Return (X, Y) of the center of cell containing provided text 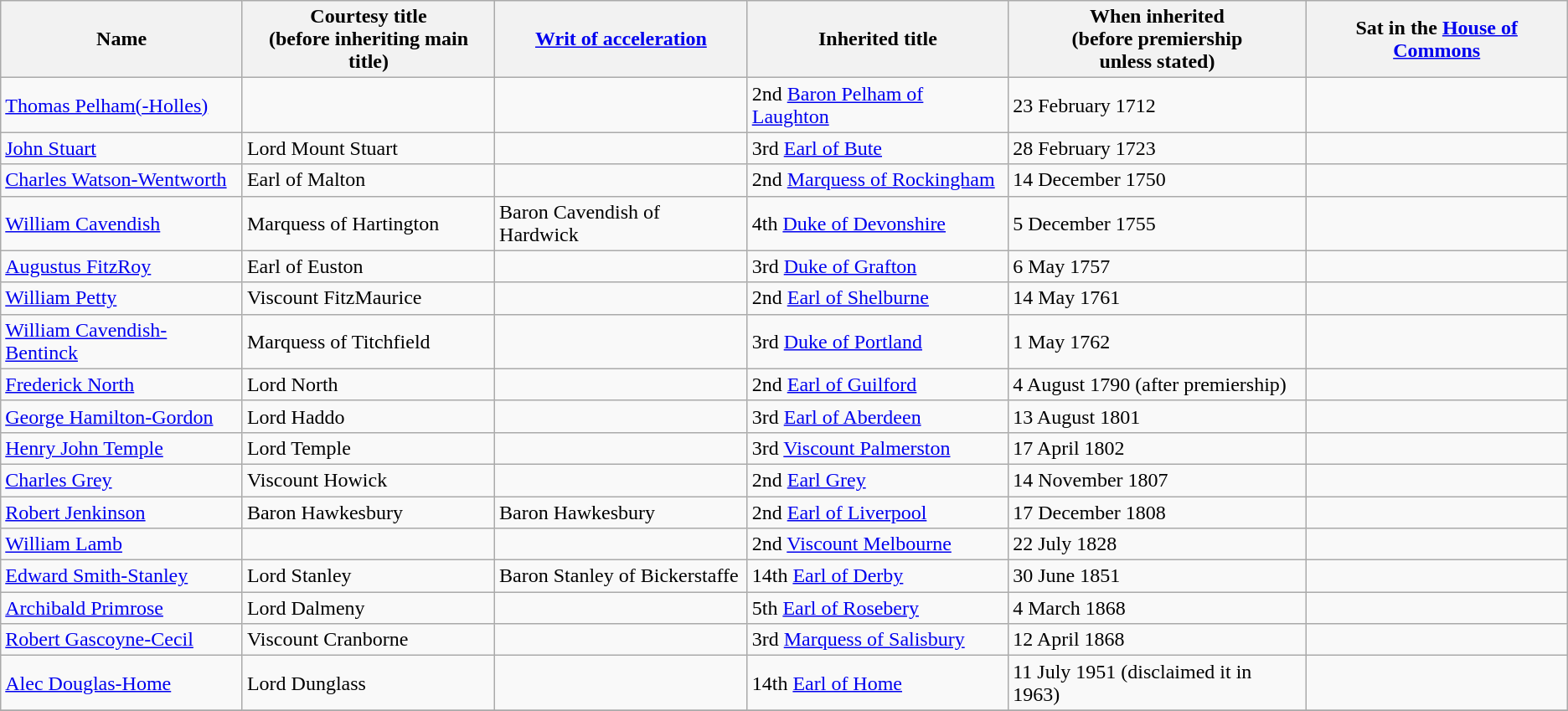
Name (122, 39)
Edward Smith-Stanley (122, 576)
Charles Grey (122, 480)
Henry John Temple (122, 448)
Lord Stanley (369, 576)
Writ of acceleration (622, 39)
5 December 1755 (1158, 223)
2nd Earl of Shelburne (878, 298)
17 April 1802 (1158, 448)
3rd Viscount Palmerston (878, 448)
4 March 1868 (1158, 608)
Lord Temple (369, 448)
Lord Dalmeny (369, 608)
2nd Viscount Melbourne (878, 544)
14 May 1761 (1158, 298)
William Cavendish (122, 223)
3rd Duke of Portland (878, 342)
Lord Dunglass (369, 683)
Viscount Howick (369, 480)
Augustus FitzRoy (122, 266)
14 December 1750 (1158, 180)
2nd Earl Grey (878, 480)
2nd Marquess of Rockingham (878, 180)
3rd Earl of Bute (878, 148)
3rd Duke of Grafton (878, 266)
3rd Marquess of Salisbury (878, 640)
Robert Gascoyne-Cecil (122, 640)
Earl of Malton (369, 180)
2nd Earl of Liverpool (878, 512)
14 November 1807 (1158, 480)
Courtesy title(before inheriting main title) (369, 39)
30 June 1851 (1158, 576)
2nd Earl of Guilford (878, 384)
14th Earl of Derby (878, 576)
William Petty (122, 298)
Sat in the House of Commons (1436, 39)
14th Earl of Home (878, 683)
4 August 1790 (after premiership) (1158, 384)
Thomas Pelham(-Holles) (122, 106)
2nd Baron Pelham of Laughton (878, 106)
3rd Earl of Aberdeen (878, 416)
William Lamb (122, 544)
22 July 1828 (1158, 544)
23 February 1712 (1158, 106)
Alec Douglas-Home (122, 683)
Baron Cavendish of Hardwick (622, 223)
Lord North (369, 384)
Marquess of Hartington (369, 223)
13 August 1801 (1158, 416)
5th Earl of Rosebery (878, 608)
Marquess of Titchfield (369, 342)
George Hamilton-Gordon (122, 416)
6 May 1757 (1158, 266)
Inherited title (878, 39)
Robert Jenkinson (122, 512)
When inherited(before premiershipunless stated) (1158, 39)
11 July 1951 (disclaimed it in 1963) (1158, 683)
Charles Watson-Wentworth (122, 180)
4th Duke of Devonshire (878, 223)
Viscount FitzMaurice (369, 298)
John Stuart (122, 148)
Lord Mount Stuart (369, 148)
Frederick North (122, 384)
Viscount Cranborne (369, 640)
12 April 1868 (1158, 640)
Lord Haddo (369, 416)
Baron Stanley of Bickerstaffe (622, 576)
Earl of Euston (369, 266)
28 February 1723 (1158, 148)
William Cavendish-Bentinck (122, 342)
17 December 1808 (1158, 512)
Archibald Primrose (122, 608)
1 May 1762 (1158, 342)
